Scan for the cell matching the given text and deliver its [X, Y] coordinate at center. 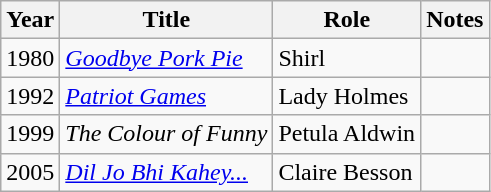
2005 [30, 172]
Claire Besson [347, 172]
1992 [30, 96]
1980 [30, 58]
1999 [30, 134]
The Colour of Funny [166, 134]
Year [30, 20]
Role [347, 20]
Dil Jo Bhi Kahey... [166, 172]
Goodbye Pork Pie [166, 58]
Petula Aldwin [347, 134]
Notes [455, 20]
Shirl [347, 58]
Title [166, 20]
Patriot Games [166, 96]
Lady Holmes [347, 96]
